For the text-containing cell, return its midpoint in (X, Y) coordinate format. 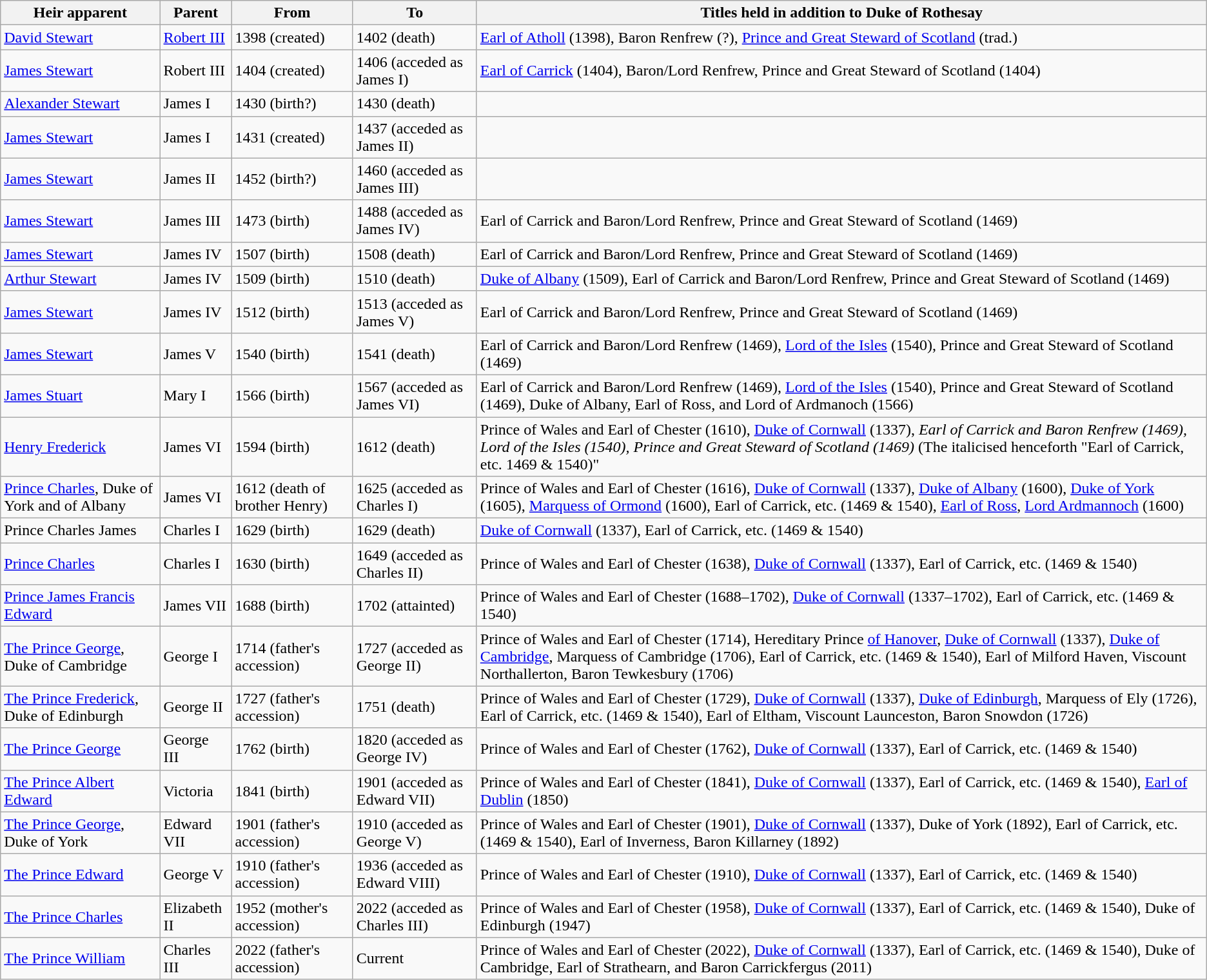
Prince of Wales and Earl of Chester (1688–1702), Duke of Cornwall (1337–1702), Earl of Carrick, etc. (1469 & 1540) (841, 606)
1910 (acceded as George V) (415, 833)
2022 (acceded as Charles III) (415, 917)
1625 (acceded as Charles I) (415, 498)
Prince of Wales and Earl of Chester (1841), Duke of Cornwall (1337), Earl of Carrick, etc. (1469 & 1540), Earl of Dublin (1850) (841, 790)
1541 (death) (415, 353)
Charles III (196, 958)
1952 (mother's accession) (292, 917)
To (415, 13)
1901 (acceded as Edward VII) (415, 790)
1762 (birth) (292, 749)
George II (196, 707)
The Prince George, Duke of York (80, 833)
The Prince George (80, 749)
1452 (birth?) (292, 179)
2022 (father's accession) (292, 958)
1751 (death) (415, 707)
1629 (birth) (292, 531)
1649 (acceded as Charles II) (415, 563)
1936 (acceded as Edward VIII) (415, 874)
The Prince Edward (80, 874)
Earl of Carrick and Baron/Lord Renfrew (1469), Lord of the Isles (1540), Prince and Great Steward of Scotland (1469) (841, 353)
Henry Frederick (80, 446)
1540 (birth) (292, 353)
1820 (acceded as George IV) (415, 749)
George I (196, 656)
James II (196, 179)
Prince James Francis Edward (80, 606)
1630 (birth) (292, 563)
Titles held in addition to Duke of Rothesay (841, 13)
The Prince George, Duke of Cambridge (80, 656)
Prince of Wales and Earl of Chester (1958), Duke of Cornwall (1337), Earl of Carrick, etc. (1469 & 1540), Duke of Edinburgh (1947) (841, 917)
1510 (death) (415, 279)
1727 (acceded as George II) (415, 656)
James III (196, 220)
Prince of Wales and Earl of Chester (1910), Duke of Cornwall (1337), Earl of Carrick, etc. (1469 & 1540) (841, 874)
1566 (birth) (292, 396)
1509 (birth) (292, 279)
Edward VII (196, 833)
1430 (death) (415, 104)
1406 (acceded as James I) (415, 71)
1437 (acceded as James II) (415, 137)
Earl of Carrick (1404), Baron/Lord Renfrew, Prince and Great Steward of Scotland (1404) (841, 71)
1404 (created) (292, 71)
Prince Charles James (80, 531)
Mary I (196, 396)
Duke of Cornwall (1337), Earl of Carrick, etc. (1469 & 1540) (841, 531)
James Stuart (80, 396)
Prince Charles (80, 563)
1508 (death) (415, 254)
Prince of Wales and Earl of Chester (1762), Duke of Cornwall (1337), Earl of Carrick, etc. (1469 & 1540) (841, 749)
George V (196, 874)
The Prince Albert Edward (80, 790)
The Prince Charles (80, 917)
1901 (father's accession) (292, 833)
The Prince Frederick, Duke of Edinburgh (80, 707)
1714 (father's accession) (292, 656)
1612 (death of brother Henry) (292, 498)
Prince of Wales and Earl of Chester (1638), Duke of Cornwall (1337), Earl of Carrick, etc. (1469 & 1540) (841, 563)
1473 (birth) (292, 220)
1702 (attainted) (415, 606)
Elizabeth II (196, 917)
Parent (196, 13)
Earl of Atholl (1398), Baron Renfrew (?), Prince and Great Steward of Scotland (trad.) (841, 37)
James VII (196, 606)
David Stewart (80, 37)
1688 (birth) (292, 606)
From (292, 13)
1460 (acceded as James III) (415, 179)
1841 (birth) (292, 790)
1612 (death) (415, 446)
James V (196, 353)
1507 (birth) (292, 254)
George III (196, 749)
1512 (birth) (292, 312)
1402 (death) (415, 37)
1431 (created) (292, 137)
1513 (acceded as James V) (415, 312)
1629 (death) (415, 531)
1398 (created) (292, 37)
Heir apparent (80, 13)
Arthur Stewart (80, 279)
Duke of Albany (1509), Earl of Carrick and Baron/Lord Renfrew, Prince and Great Steward of Scotland (1469) (841, 279)
1488 (acceded as James IV) (415, 220)
1594 (birth) (292, 446)
1567 (acceded as James VI) (415, 396)
The Prince William (80, 958)
1910 (father's accession) (292, 874)
Current (415, 958)
Victoria (196, 790)
1727 (father's accession) (292, 707)
Alexander Stewart (80, 104)
Prince Charles, Duke of York and of Albany (80, 498)
1430 (birth?) (292, 104)
